Identify which cell holds the provided text, then report its (X, Y) central coordinate. 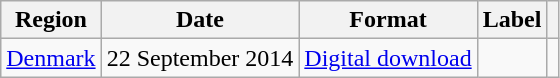
Format (388, 20)
Label (512, 20)
Region (51, 20)
22 September 2014 (200, 58)
Denmark (51, 58)
Digital download (388, 58)
Date (200, 20)
